Output the (X, Y) coordinate of the center of the cell containing the given text.  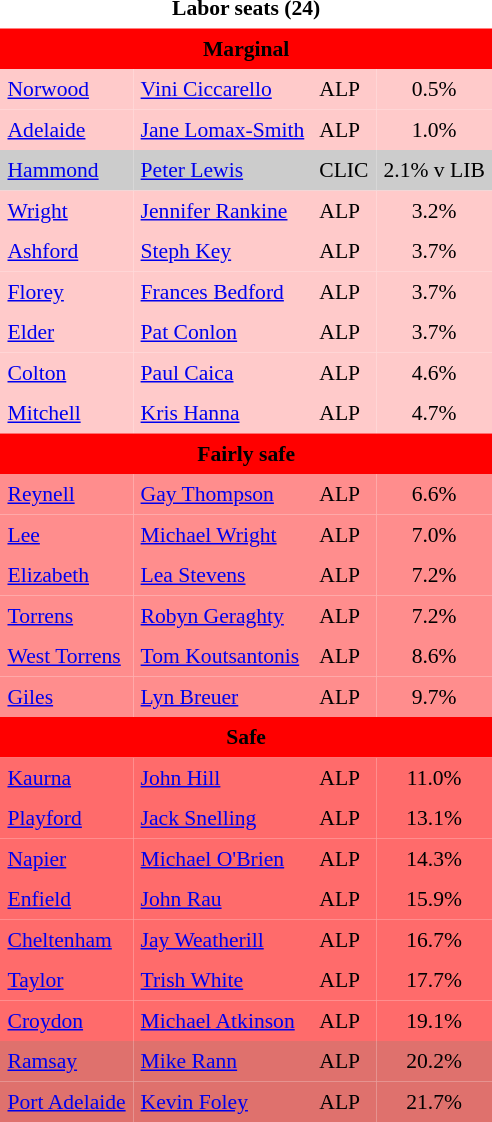
Fairly safe (246, 453)
20.2% (434, 1061)
Marginal (246, 48)
Peter Lewis (222, 170)
Steph Key (222, 251)
4.7% (434, 413)
15.9% (434, 899)
Jay Weatherill (222, 939)
Ashford (66, 251)
Torrens (66, 615)
Vini Ciccarello (222, 89)
11.0% (434, 777)
Elizabeth (66, 575)
Playford (66, 818)
Adelaide (66, 129)
Mike Rann (222, 1061)
7.0% (434, 534)
Michael Atkinson (222, 1020)
Michael O'Brien (222, 858)
West Torrens (66, 656)
Elder (66, 332)
Kris Hanna (222, 413)
Cheltenham (66, 939)
21.7% (434, 1101)
Ramsay (66, 1061)
0.5% (434, 89)
Port Adelaide (66, 1101)
Frances Bedford (222, 291)
Safe (246, 737)
17.7% (434, 980)
13.1% (434, 818)
Robyn Geraghty (222, 615)
9.7% (434, 696)
Reynell (66, 494)
Kaurna (66, 777)
2.1% v LIB (434, 170)
Enfield (66, 899)
3.2% (434, 210)
Lee (66, 534)
8.6% (434, 656)
Lyn Breuer (222, 696)
Tom Koutsantonis (222, 656)
Croydon (66, 1020)
16.7% (434, 939)
Kevin Foley (222, 1101)
Trish White (222, 980)
Wright (66, 210)
Taylor (66, 980)
Colton (66, 372)
Mitchell (66, 413)
1.0% (434, 129)
Giles (66, 696)
John Hill (222, 777)
Gay Thompson (222, 494)
Michael Wright (222, 534)
Florey (66, 291)
14.3% (434, 858)
Hammond (66, 170)
CLIC (344, 170)
Lea Stevens (222, 575)
Pat Conlon (222, 332)
6.6% (434, 494)
John Rau (222, 899)
4.6% (434, 372)
Jennifer Rankine (222, 210)
19.1% (434, 1020)
Napier (66, 858)
Norwood (66, 89)
Jane Lomax-Smith (222, 129)
Jack Snelling (222, 818)
Paul Caica (222, 372)
